From the cell containing the given text, extract its center point as [X, Y] coordinate. 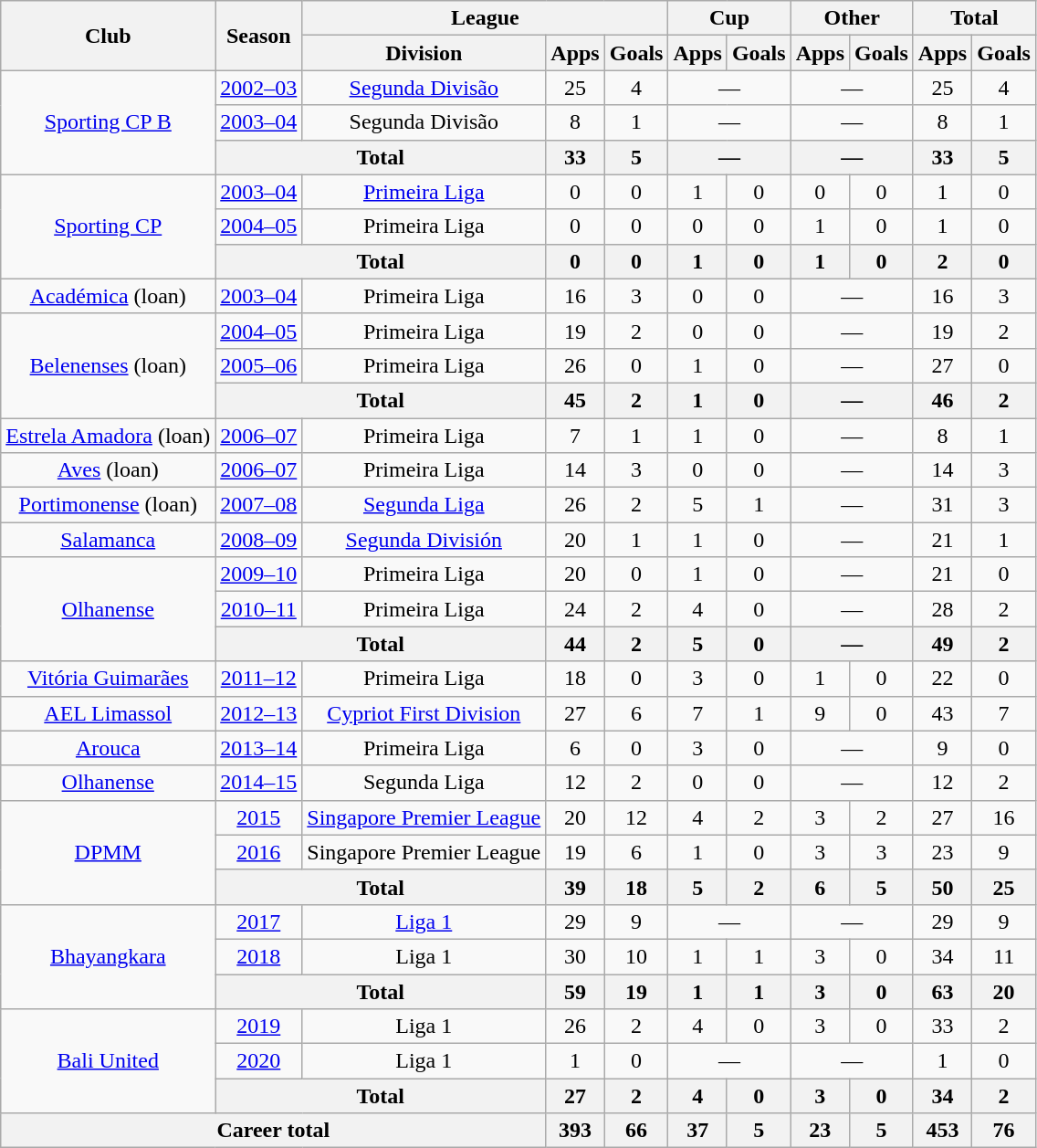
Cup [729, 18]
45 [575, 400]
31 [942, 505]
2015 [259, 817]
Sporting CP [108, 226]
AEL Limassol [108, 713]
Belenenses (loan) [108, 365]
Career total [274, 1131]
Aves (loan) [108, 470]
44 [575, 644]
2014–15 [259, 783]
Division [424, 53]
11 [1004, 956]
Cypriot First Division [424, 713]
Salamanca [108, 540]
43 [942, 713]
2007–08 [259, 505]
2020 [259, 1061]
30 [575, 956]
39 [575, 887]
24 [575, 609]
Arouca [108, 748]
DPMM [108, 852]
2017 [259, 922]
2018 [259, 956]
22 [942, 679]
2019 [259, 1027]
76 [1004, 1131]
Bhayangkara [108, 956]
393 [575, 1131]
2016 [259, 852]
2010–11 [259, 609]
Vitória Guimarães [108, 679]
63 [942, 991]
Bali United [108, 1061]
59 [575, 991]
50 [942, 887]
Club [108, 36]
49 [942, 644]
2008–09 [259, 540]
2009–10 [259, 574]
28 [942, 609]
2005–06 [259, 365]
Sporting CP B [108, 122]
Académica (loan) [108, 296]
66 [636, 1131]
Other [852, 18]
46 [942, 400]
League [486, 18]
10 [636, 956]
2002–03 [259, 88]
Segunda División [424, 540]
Portimonense (loan) [108, 505]
2012–13 [259, 713]
453 [942, 1131]
2013–14 [259, 748]
Season [259, 36]
2011–12 [259, 679]
Estrela Amadora (loan) [108, 436]
37 [697, 1131]
